Scan for the cell matching the given text and deliver its (X, Y) coordinate at center. 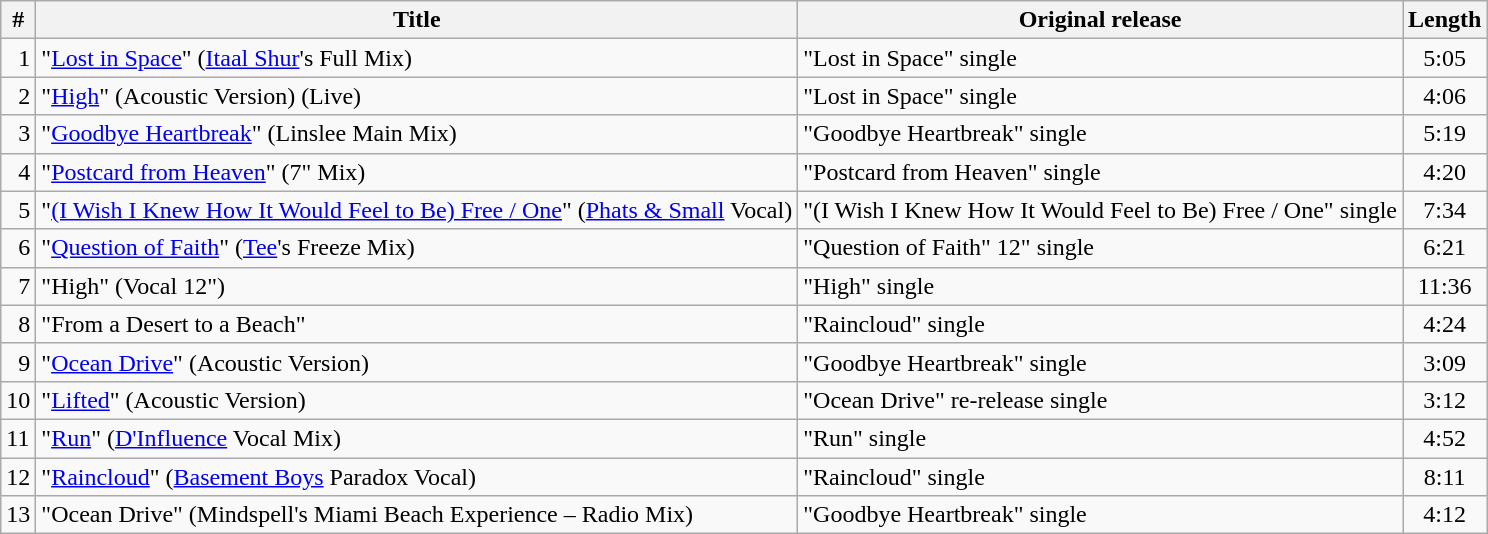
"Postcard from Heaven" single (1100, 172)
5 (18, 210)
8 (18, 324)
5:05 (1444, 58)
4:20 (1444, 172)
13 (18, 515)
4 (18, 172)
12 (18, 477)
"From a Desert to a Beach" (417, 324)
Original release (1100, 20)
"Question of Faith" 12" single (1100, 248)
"Ocean Drive" (Acoustic Version) (417, 362)
7 (18, 286)
"(I Wish I Knew How It Would Feel to Be) Free / One" single (1100, 210)
"Question of Faith" (Tee's Freeze Mix) (417, 248)
"High" (Vocal 12") (417, 286)
2 (18, 96)
6 (18, 248)
7:34 (1444, 210)
11 (18, 438)
8:11 (1444, 477)
"Run" single (1100, 438)
4:12 (1444, 515)
3:09 (1444, 362)
"(I Wish I Knew How It Would Feel to Be) Free / One" (Phats & Small Vocal) (417, 210)
"Postcard from Heaven" (7" Mix) (417, 172)
10 (18, 400)
# (18, 20)
"Run" (D'Influence Vocal Mix) (417, 438)
"Lifted" (Acoustic Version) (417, 400)
Title (417, 20)
"Lost in Space" (Itaal Shur's Full Mix) (417, 58)
"Ocean Drive" (Mindspell's Miami Beach Experience – Radio Mix) (417, 515)
"Raincloud" (Basement Boys Paradox Vocal) (417, 477)
"High" single (1100, 286)
3:12 (1444, 400)
Length (1444, 20)
9 (18, 362)
"High" (Acoustic Version) (Live) (417, 96)
4:52 (1444, 438)
11:36 (1444, 286)
4:24 (1444, 324)
6:21 (1444, 248)
3 (18, 134)
1 (18, 58)
"Goodbye Heartbreak" (Linslee Main Mix) (417, 134)
5:19 (1444, 134)
"Ocean Drive" re-release single (1100, 400)
4:06 (1444, 96)
